Return [x, y] of the center of cell containing provided text 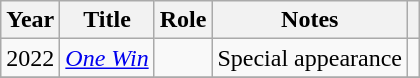
Notes [310, 20]
Special appearance [310, 58]
Year [30, 20]
Title [107, 20]
2022 [30, 58]
One Win [107, 58]
Role [183, 20]
